Provide the [X, Y] coordinate of the cell's center where the given text is located.  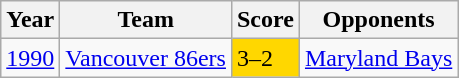
Opponents [378, 20]
3–2 [265, 58]
1990 [30, 58]
Score [265, 20]
Year [30, 20]
Vancouver 86ers [146, 58]
Maryland Bays [378, 58]
Team [146, 20]
